Search for the cell housing the specified text and yield its [X, Y] center coordinate. 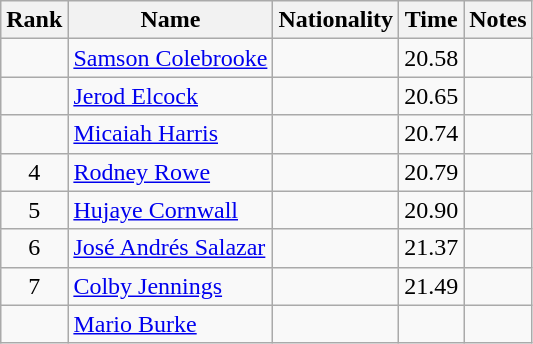
Name [170, 20]
Rank [34, 20]
6 [34, 248]
Jerod Elcock [170, 96]
21.37 [432, 248]
Rodney Rowe [170, 172]
20.74 [432, 134]
21.49 [432, 286]
20.65 [432, 96]
José Andrés Salazar [170, 248]
Samson Colebrooke [170, 58]
Time [432, 20]
20.90 [432, 210]
Notes [498, 20]
5 [34, 210]
20.58 [432, 58]
Mario Burke [170, 324]
7 [34, 286]
Micaiah Harris [170, 134]
Hujaye Cornwall [170, 210]
4 [34, 172]
Colby Jennings [170, 286]
Nationality [336, 20]
20.79 [432, 172]
